Return the (x, y) coordinate for the center point of the cell that contains the specified text.  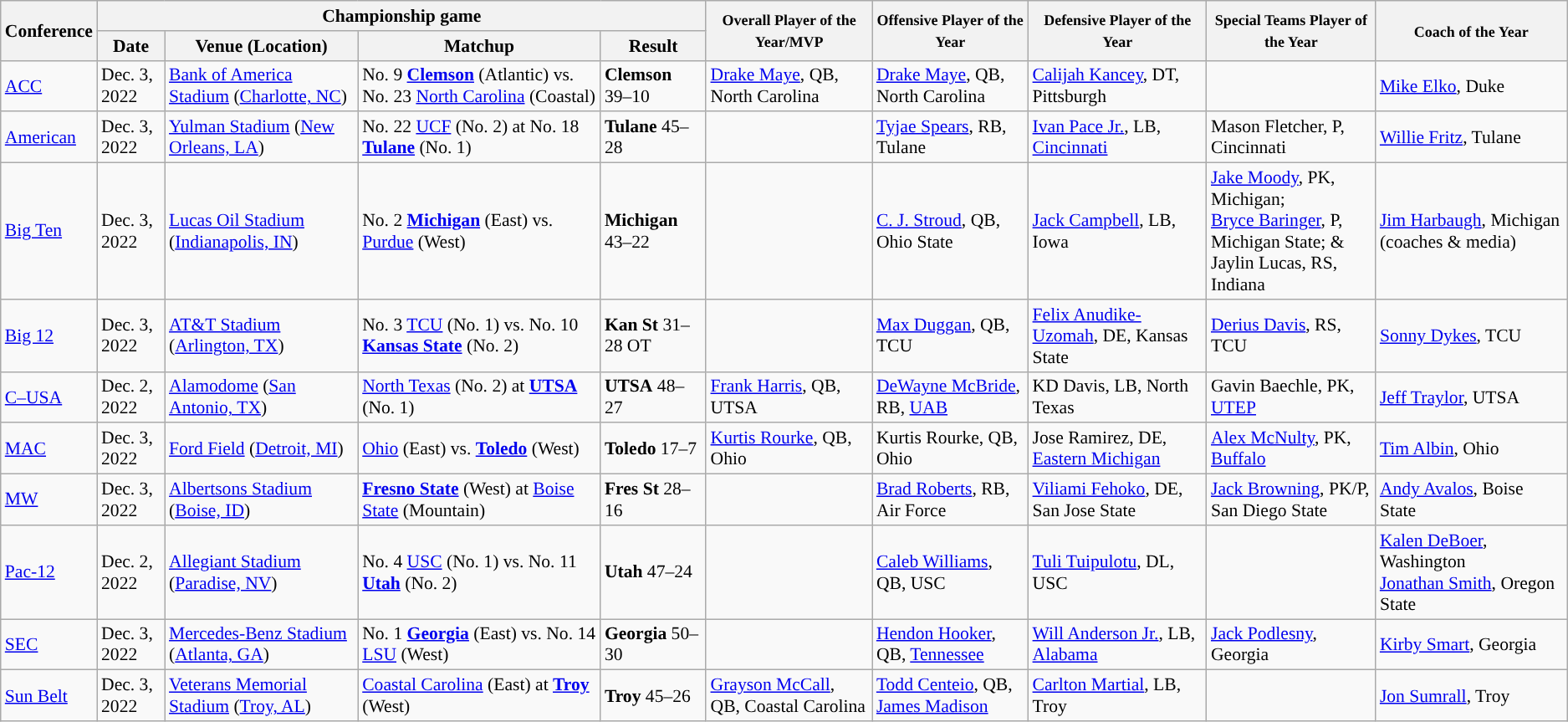
No. 2 Michigan (East) vs. Purdue (West) (479, 231)
Fresno State (West) at Boise State (Mountain) (479, 500)
Mercedes-Benz Stadium (Atlanta, GA) (261, 644)
Alamodome (San Antonio, TX) (261, 397)
No. 9 Clemson (Atlantic) vs. No. 23 North Carolina (Coastal) (479, 85)
Jose Ramirez, DE, Eastern Michigan (1117, 448)
Coach of the Year (1472, 30)
Bank of America Stadium (Charlotte, NC) (261, 85)
MW (49, 500)
Yulman Stadium (New Orleans, LA) (261, 137)
Special Teams Player of the Year (1291, 30)
Grayson McCall, QB, Coastal Carolina (789, 696)
Championship game (401, 16)
Kan St 31–28 OT (654, 336)
Hendon Hooker, QB, Tennessee (950, 644)
Michigan 43–22 (654, 231)
Kirby Smart, Georgia (1472, 644)
Overall Player of the Year/MVP (789, 30)
Allegiant Stadium (Paradise, NV) (261, 572)
Andy Avalos, Boise State (1472, 500)
Sun Belt (49, 696)
Georgia 50–30 (654, 644)
Toledo 17–7 (654, 448)
Utah 47–24 (654, 572)
C. J. Stroud, QB, Ohio State (950, 231)
Pac-12 (49, 572)
Derius Davis, RS, TCU (1291, 336)
Date (130, 46)
Alex McNulty, PK, Buffalo (1291, 448)
Big Ten (49, 231)
Tuli Tuipulotu, DL, USC (1117, 572)
Coastal Carolina (East) at Troy (West) (479, 696)
Albertsons Stadium (Boise, ID) (261, 500)
Clemson 39–10 (654, 85)
Carlton Martial, LB, Troy (1117, 696)
No. 3 TCU (No. 1) vs. No. 10 Kansas State (No. 2) (479, 336)
Tim Albin, Ohio (1472, 448)
UTSA 48–27 (654, 397)
MAC (49, 448)
Sonny Dykes, TCU (1472, 336)
Gavin Baechle, PK, UTEP (1291, 397)
Mason Fletcher, P, Cincinnati (1291, 137)
Jon Sumrall, Troy (1472, 696)
KD Davis, LB, North Texas (1117, 397)
Will Anderson Jr., LB, Alabama (1117, 644)
Matchup (479, 46)
Tyjae Spears, RB, Tulane (950, 137)
Jeff Traylor, UTSA (1472, 397)
No. 22 UCF (No. 2) at No. 18 Tulane (No. 1) (479, 137)
Defensive Player of the Year (1117, 30)
Veterans Memorial Stadium (Troy, AL) (261, 696)
Kalen DeBoer, WashingtonJonathan Smith, Oregon State (1472, 572)
American (49, 137)
No. 1 Georgia (East) vs. No. 14 LSU (West) (479, 644)
Tulane 45–28 (654, 137)
Calijah Kancey, DT, Pittsburgh (1117, 85)
Ohio (East) vs. Toledo (West) (479, 448)
Conference (49, 30)
Jack Browning, PK/P, San Diego State (1291, 500)
Mike Elko, Duke (1472, 85)
Ivan Pace Jr., LB, Cincinnati (1117, 137)
Offensive Player of the Year (950, 30)
Venue (Location) (261, 46)
Caleb Williams, QB, USC (950, 572)
No. 4 USC (No. 1) vs. No. 11 Utah (No. 2) (479, 572)
ACC (49, 85)
Ford Field (Detroit, MI) (261, 448)
Lucas Oil Stadium (Indianapolis, IN) (261, 231)
AT&T Stadium (Arlington, TX) (261, 336)
Jack Campbell, LB, Iowa (1117, 231)
Viliami Fehoko, DE, San Jose State (1117, 500)
Todd Centeio, QB, James Madison (950, 696)
Felix Anudike-Uzomah, DE, Kansas State (1117, 336)
Jack Podlesny, Georgia (1291, 644)
Big 12 (49, 336)
North Texas (No. 2) at UTSA (No. 1) (479, 397)
C–USA (49, 397)
Frank Harris, QB, UTSA (789, 397)
SEC (49, 644)
Jim Harbaugh, Michigan (coaches & media) (1472, 231)
Jake Moody, PK, Michigan;Bryce Baringer, P, Michigan State; &Jaylin Lucas, RS, Indiana (1291, 231)
Troy 45–26 (654, 696)
Brad Roberts, RB, Air Force (950, 500)
Fres St 28–16 (654, 500)
Max Duggan, QB, TCU (950, 336)
Result (654, 46)
DeWayne McBride, RB, UAB (950, 397)
Willie Fritz, Tulane (1472, 137)
